Locate the cell with the specified text and output its (x, y) center coordinate. 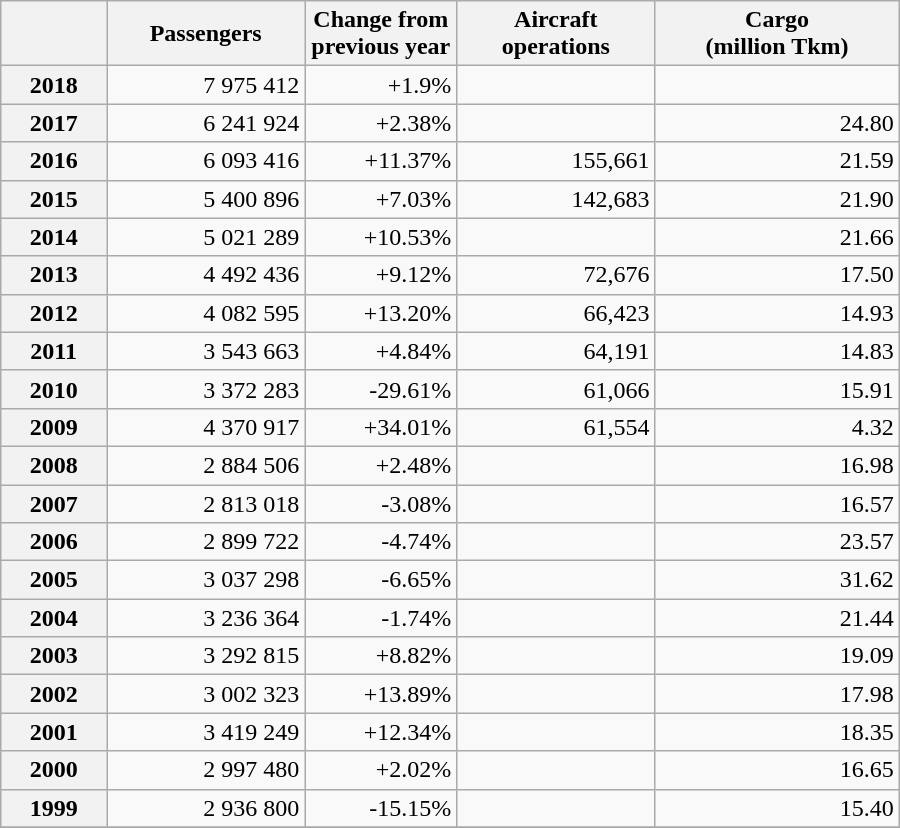
-3.08% (381, 503)
7 975 412 (206, 85)
6 093 416 (206, 161)
15.91 (777, 389)
+34.01% (381, 427)
-6.65% (381, 580)
3 292 815 (206, 656)
2 884 506 (206, 465)
+13.20% (381, 313)
72,676 (556, 275)
+1.9% (381, 85)
4.32 (777, 427)
+10.53% (381, 237)
21.66 (777, 237)
+11.37% (381, 161)
155,661 (556, 161)
2001 (54, 732)
+8.82% (381, 656)
61,554 (556, 427)
Change from previous year (381, 34)
2000 (54, 770)
21.59 (777, 161)
4 492 436 (206, 275)
2013 (54, 275)
61,066 (556, 389)
3 037 298 (206, 580)
16.65 (777, 770)
2015 (54, 199)
21.90 (777, 199)
2005 (54, 580)
-4.74% (381, 542)
2011 (54, 351)
3 419 249 (206, 732)
1999 (54, 808)
Passengers (206, 34)
3 002 323 (206, 694)
24.80 (777, 123)
2 813 018 (206, 503)
2008 (54, 465)
2003 (54, 656)
-15.15% (381, 808)
Aircraft operations (556, 34)
+2.48% (381, 465)
3 236 364 (206, 618)
2010 (54, 389)
2006 (54, 542)
15.40 (777, 808)
3 543 663 (206, 351)
16.98 (777, 465)
5 400 896 (206, 199)
17.50 (777, 275)
31.62 (777, 580)
Cargo(million Tkm) (777, 34)
64,191 (556, 351)
-29.61% (381, 389)
-1.74% (381, 618)
+7.03% (381, 199)
2 936 800 (206, 808)
3 372 283 (206, 389)
+13.89% (381, 694)
+2.38% (381, 123)
2016 (54, 161)
18.35 (777, 732)
2002 (54, 694)
16.57 (777, 503)
23.57 (777, 542)
2 899 722 (206, 542)
14.93 (777, 313)
+2.02% (381, 770)
2009 (54, 427)
+12.34% (381, 732)
14.83 (777, 351)
2017 (54, 123)
19.09 (777, 656)
6 241 924 (206, 123)
2004 (54, 618)
4 082 595 (206, 313)
+4.84% (381, 351)
142,683 (556, 199)
21.44 (777, 618)
17.98 (777, 694)
2 997 480 (206, 770)
2018 (54, 85)
66,423 (556, 313)
4 370 917 (206, 427)
+9.12% (381, 275)
2012 (54, 313)
5 021 289 (206, 237)
2014 (54, 237)
2007 (54, 503)
